Pinpoint the cell where the given text exists, returning its (x, y) midpoint coordinate. 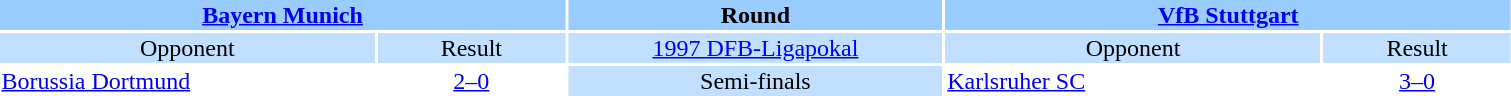
VfB Stuttgart (1228, 15)
Karlsruher SC (1134, 81)
Round (756, 15)
Borussia Dortmund (188, 81)
3–0 (1416, 81)
1997 DFB-Ligapokal (756, 48)
Bayern Munich (282, 15)
2–0 (472, 81)
Semi-finals (756, 81)
